Identify which cell holds the provided text, then report its [x, y] central coordinate. 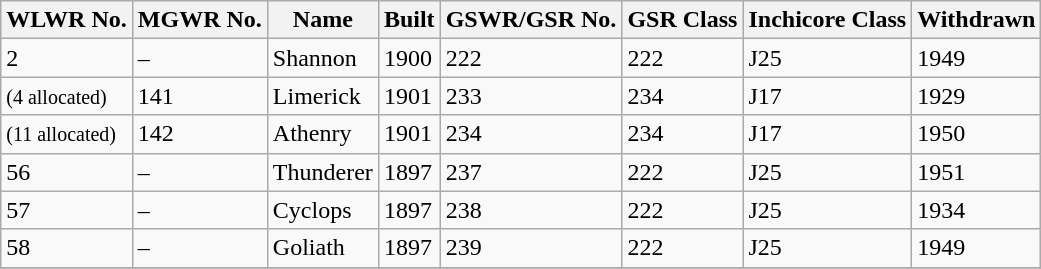
Limerick [322, 96]
GSR Class [682, 20]
Cyclops [322, 210]
1950 [976, 134]
Goliath [322, 248]
1934 [976, 210]
(4 allocated) [67, 96]
142 [200, 134]
Name [322, 20]
Shannon [322, 58]
56 [67, 172]
238 [531, 210]
WLWR No. [67, 20]
1951 [976, 172]
Built [409, 20]
GSWR/GSR No. [531, 20]
239 [531, 248]
Inchicore Class [828, 20]
Thunderer [322, 172]
2 [67, 58]
Athenry [322, 134]
(11 allocated) [67, 134]
233 [531, 96]
MGWR No. [200, 20]
1929 [976, 96]
141 [200, 96]
58 [67, 248]
237 [531, 172]
57 [67, 210]
1900 [409, 58]
Withdrawn [976, 20]
